Locate the cell with the specified text and output its (x, y) center coordinate. 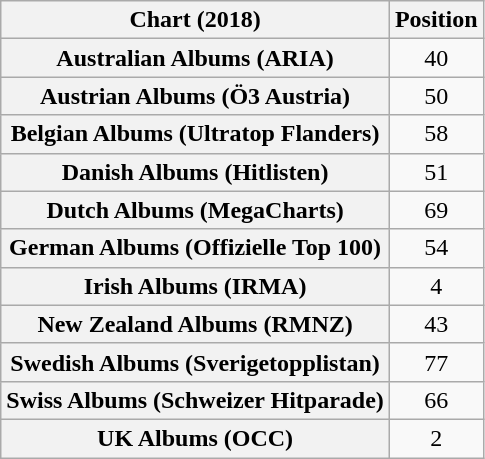
Dutch Albums (MegaCharts) (196, 210)
2 (436, 438)
German Albums (Offizielle Top 100) (196, 248)
77 (436, 362)
4 (436, 286)
51 (436, 172)
UK Albums (OCC) (196, 438)
50 (436, 96)
Austrian Albums (Ö3 Austria) (196, 96)
Swiss Albums (Schweizer Hitparade) (196, 400)
66 (436, 400)
Irish Albums (IRMA) (196, 286)
54 (436, 248)
Chart (2018) (196, 20)
69 (436, 210)
43 (436, 324)
Australian Albums (ARIA) (196, 58)
New Zealand Albums (RMNZ) (196, 324)
Belgian Albums (Ultratop Flanders) (196, 134)
Swedish Albums (Sverigetopplistan) (196, 362)
Danish Albums (Hitlisten) (196, 172)
58 (436, 134)
40 (436, 58)
Position (436, 20)
